From the cell containing the given text, extract its center point as (x, y) coordinate. 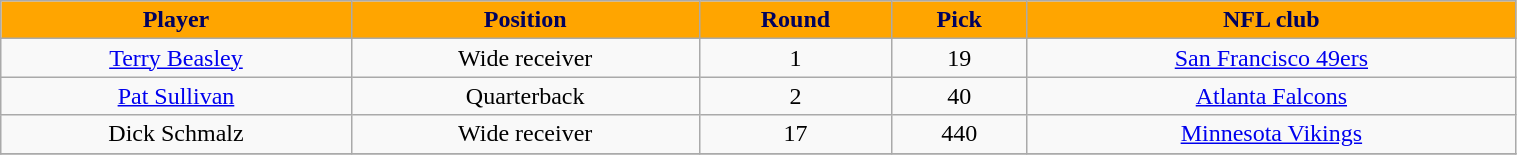
19 (960, 58)
Pick (960, 20)
Pat Sullivan (176, 96)
Dick Schmalz (176, 134)
440 (960, 134)
Quarterback (525, 96)
1 (796, 58)
2 (796, 96)
Round (796, 20)
Minnesota Vikings (1272, 134)
San Francisco 49ers (1272, 58)
NFL club (1272, 20)
Atlanta Falcons (1272, 96)
40 (960, 96)
Player (176, 20)
Position (525, 20)
Terry Beasley (176, 58)
17 (796, 134)
